Scan for the cell matching the given text and deliver its [x, y] coordinate at center. 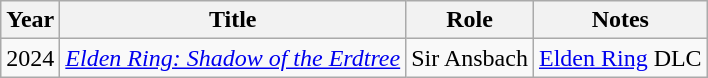
Year [30, 20]
2024 [30, 58]
Role [470, 20]
Sir Ansbach [470, 58]
Title [233, 20]
Notes [620, 20]
Elden Ring DLC [620, 58]
Elden Ring: Shadow of the Erdtree [233, 58]
